Find where the given text appears and provide that cell's center as (x, y) coordinate. 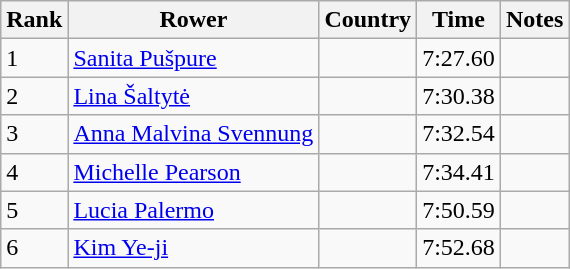
Lina Šaltytė (194, 96)
2 (34, 96)
Rower (194, 20)
6 (34, 248)
Notes (534, 20)
7:34.41 (459, 172)
1 (34, 58)
7:52.68 (459, 248)
Time (459, 20)
Country (368, 20)
7:50.59 (459, 210)
Lucia Palermo (194, 210)
7:32.54 (459, 134)
5 (34, 210)
Sanita Pušpure (194, 58)
Rank (34, 20)
7:30.38 (459, 96)
Anna Malvina Svennung (194, 134)
4 (34, 172)
7:27.60 (459, 58)
3 (34, 134)
Kim Ye-ji (194, 248)
Michelle Pearson (194, 172)
